Capture the cell that displays the provided text and extract its (X, Y) central coordinate. 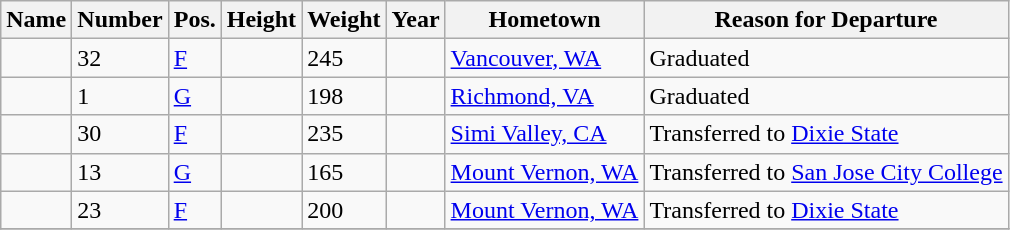
245 (344, 58)
13 (120, 172)
Transferred to San Jose City College (826, 172)
Name (36, 20)
Year (416, 20)
Reason for Departure (826, 20)
200 (344, 210)
32 (120, 58)
Simi Valley, CA (544, 134)
Number (120, 20)
Pos. (194, 20)
30 (120, 134)
Vancouver, WA (544, 58)
165 (344, 172)
Hometown (544, 20)
198 (344, 96)
1 (120, 96)
23 (120, 210)
Height (261, 20)
Richmond, VA (544, 96)
Weight (344, 20)
235 (344, 134)
